Return the [X, Y] coordinate for the center point of the cell that contains the specified text.  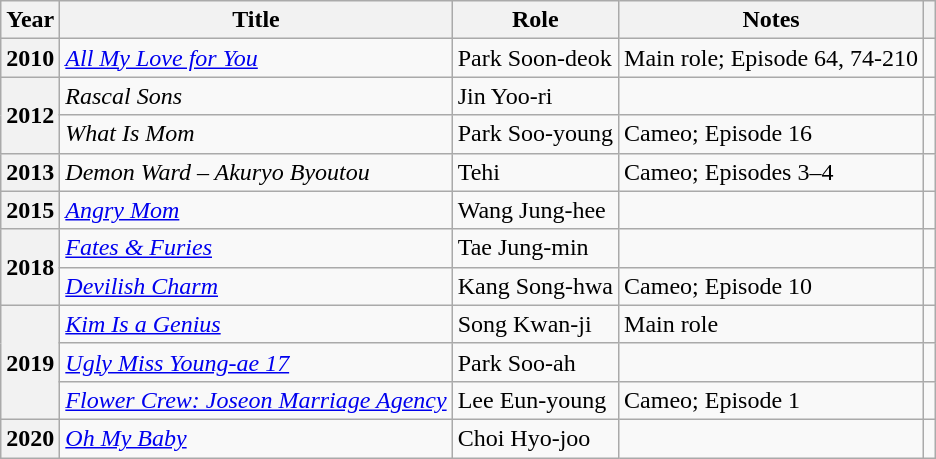
Year [30, 20]
Tae Jung-min [535, 248]
Park Soon-deok [535, 58]
Park Soo-young [535, 134]
2012 [30, 115]
Ugly Miss Young-ae 17 [256, 362]
2020 [30, 438]
2018 [30, 267]
Notes [772, 20]
Jin Yoo-ri [535, 96]
Cameo; Episodes 3–4 [772, 172]
Role [535, 20]
Kim Is a Genius [256, 324]
Choi Hyo-joo [535, 438]
Cameo; Episode 1 [772, 400]
Park Soo-ah [535, 362]
Title [256, 20]
All My Love for You [256, 58]
Demon Ward – Akuryo Byoutou [256, 172]
Cameo; Episode 10 [772, 286]
Lee Eun-young [535, 400]
Angry Mom [256, 210]
2013 [30, 172]
2019 [30, 362]
Flower Crew: Joseon Marriage Agency [256, 400]
What Is Mom [256, 134]
2015 [30, 210]
Fates & Furies [256, 248]
Main role [772, 324]
Oh My Baby [256, 438]
Main role; Episode 64, 74-210 [772, 58]
Wang Jung-hee [535, 210]
Song Kwan-ji [535, 324]
2010 [30, 58]
Devilish Charm [256, 286]
Rascal Sons [256, 96]
Tehi [535, 172]
Cameo; Episode 16 [772, 134]
Kang Song-hwa [535, 286]
